Provide the (X, Y) coordinate of the cell's center where the given text is located.  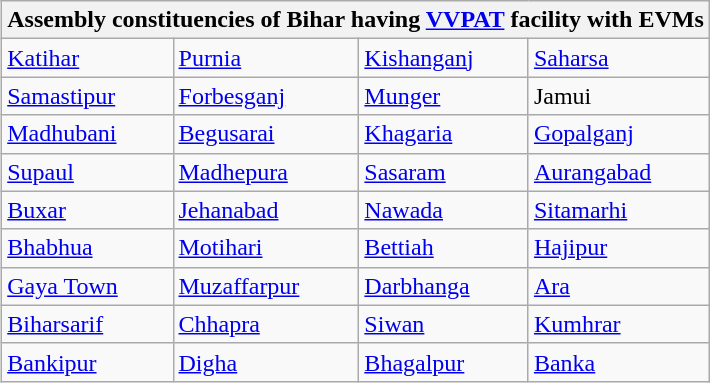
Nawada (444, 210)
Purnia (266, 58)
Siwan (444, 324)
Sitamarhi (618, 210)
Khagaria (444, 134)
Bhagalpur (444, 362)
Jamui (618, 96)
Madhepura (266, 172)
Aurangabad (618, 172)
Forbesganj (266, 96)
Bankipur (88, 362)
Biharsarif (88, 324)
Gopalganj (618, 134)
Ara (618, 286)
Assembly constituencies of Bihar having VVPAT facility with EVMs (356, 20)
Samastipur (88, 96)
Begusarai (266, 134)
Bhabhua (88, 248)
Munger (444, 96)
Muzaffarpur (266, 286)
Chhapra (266, 324)
Gaya Town (88, 286)
Madhubani (88, 134)
Banka (618, 362)
Darbhanga (444, 286)
Sasaram (444, 172)
Hajipur (618, 248)
Motihari (266, 248)
Katihar (88, 58)
Jehanabad (266, 210)
Buxar (88, 210)
Saharsa (618, 58)
Bettiah (444, 248)
Kishanganj (444, 58)
Digha (266, 362)
Supaul (88, 172)
Kumhrar (618, 324)
